Capture the cell that displays the provided text and extract its (x, y) central coordinate. 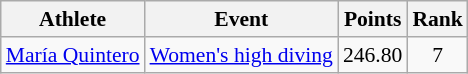
7 (438, 55)
Women's high diving (242, 55)
Event (242, 19)
María Quintero (73, 55)
Athlete (73, 19)
Points (372, 19)
246.80 (372, 55)
Rank (438, 19)
